Identify which cell holds the provided text, then report its [x, y] central coordinate. 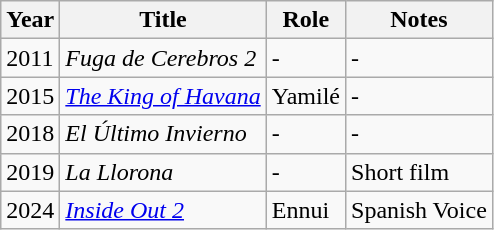
Spanish Voice [420, 210]
Title [163, 20]
Year [30, 20]
Role [306, 20]
The King of Havana [163, 96]
Notes [420, 20]
2018 [30, 134]
Yamilé [306, 96]
Inside Out 2 [163, 210]
Short film [420, 172]
2024 [30, 210]
Fuga de Cerebros 2 [163, 58]
2011 [30, 58]
2019 [30, 172]
Ennui [306, 210]
La Llorona [163, 172]
El Último Invierno [163, 134]
2015 [30, 96]
